Detect which cell encompasses the target text, then output its (x, y) center coordinate. 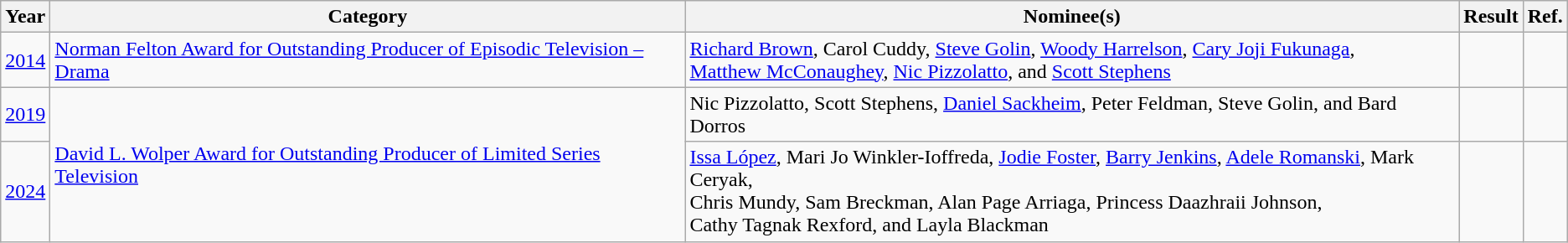
Nominee(s) (1072, 17)
Nic Pizzolatto, Scott Stephens, Daniel Sackheim, Peter Feldman, Steve Golin, and Bard Dorros (1072, 114)
Norman Felton Award for Outstanding Producer of Episodic Television – Drama (368, 60)
Ref. (1545, 17)
Result (1491, 17)
Category (368, 17)
David L. Wolper Award for Outstanding Producer of Limited Series Television (368, 164)
Year (25, 17)
Richard Brown, Carol Cuddy, Steve Golin, Woody Harrelson, Cary Joji Fukunaga, Matthew McConaughey, Nic Pizzolatto, and Scott Stephens (1072, 60)
2019 (25, 114)
2024 (25, 191)
2014 (25, 60)
